For the text-containing cell, return its midpoint in [X, Y] coordinate format. 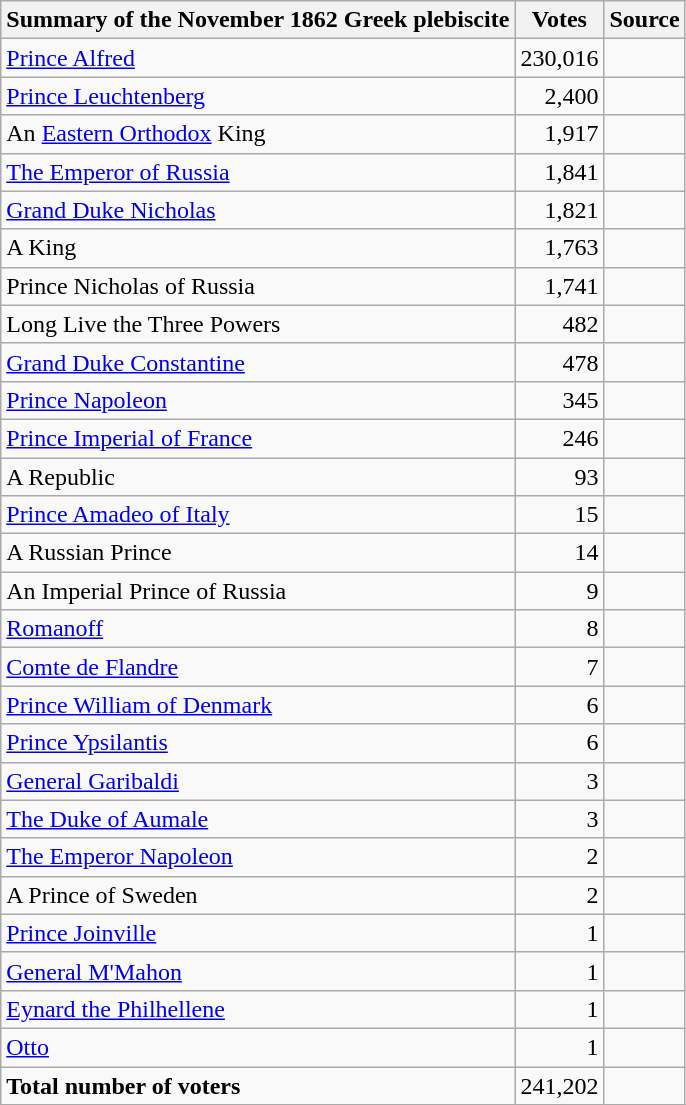
15 [560, 515]
General Garibaldi [258, 781]
Grand Duke Constantine [258, 362]
1,763 [560, 248]
The Emperor of Russia [258, 172]
1,917 [560, 134]
An Imperial Prince of Russia [258, 591]
Prince Ypsilantis [258, 743]
345 [560, 400]
1,741 [560, 286]
Prince Nicholas of Russia [258, 286]
A King [258, 248]
241,202 [560, 1085]
Summary of the November 1862 Greek plebiscite [258, 20]
Prince Alfred [258, 58]
482 [560, 324]
Romanoff [258, 629]
8 [560, 629]
478 [560, 362]
A Russian Prince [258, 553]
2,400 [560, 96]
9 [560, 591]
Prince William of Denmark [258, 705]
1,821 [560, 210]
14 [560, 553]
Prince Napoleon [258, 400]
Otto [258, 1047]
Source [644, 20]
Prince Joinville [258, 933]
Votes [560, 20]
7 [560, 667]
Prince Amadeo of Italy [258, 515]
Total number of voters [258, 1085]
Grand Duke Nicholas [258, 210]
1,841 [560, 172]
General M'Mahon [258, 971]
246 [560, 438]
Prince Leuchtenberg [258, 96]
A Republic [258, 477]
Eynard the Philhellene [258, 1009]
Comte de Flandre [258, 667]
The Emperor Napoleon [258, 857]
93 [560, 477]
An Eastern Orthodox King [258, 134]
230,016 [560, 58]
The Duke of Aumale [258, 819]
A Prince of Sweden [258, 895]
Prince Imperial of France [258, 438]
Long Live the Three Powers [258, 324]
